Identify which cell holds the provided text, then report its [X, Y] central coordinate. 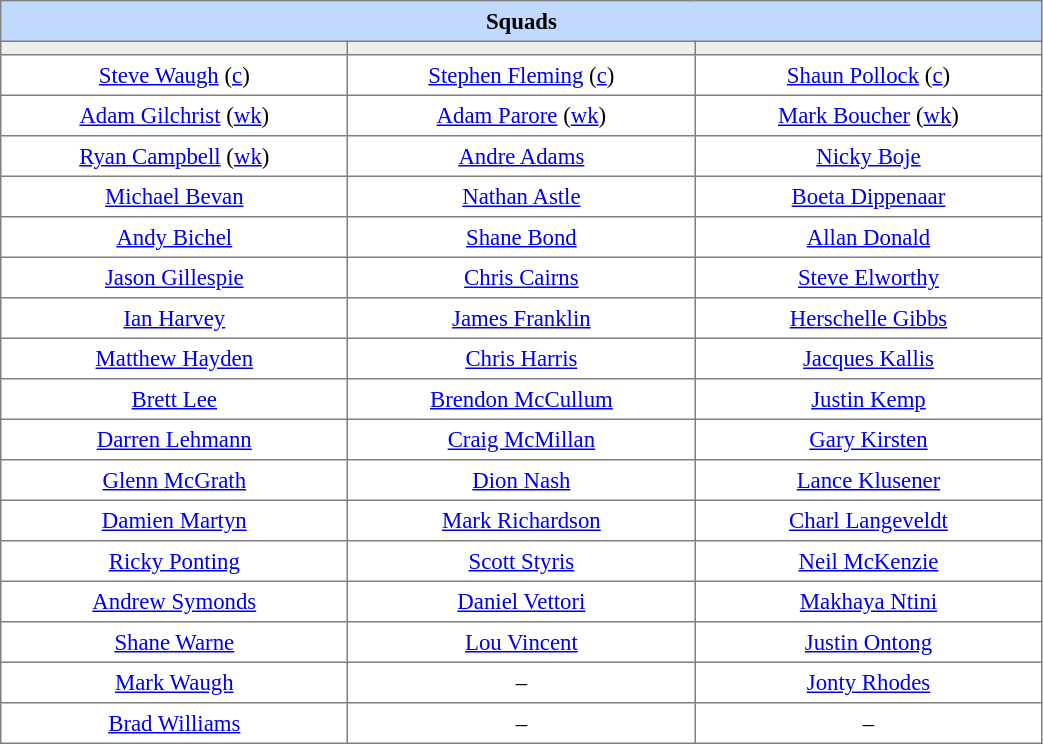
Shane Bond [522, 237]
Charl Langeveldt [868, 520]
Brad Williams [174, 723]
Neil McKenzie [868, 561]
Shaun Pollock (c) [868, 75]
Gary Kirsten [868, 439]
Andrew Symonds [174, 601]
Brett Lee [174, 399]
Jacques Kallis [868, 358]
Andy Bichel [174, 237]
Dion Nash [522, 480]
Adam Parore (wk) [522, 115]
Michael Bevan [174, 196]
Matthew Hayden [174, 358]
Jonty Rhodes [868, 682]
Steve Elworthy [868, 277]
Mark Boucher (wk) [868, 115]
Glenn McGrath [174, 480]
Darren Lehmann [174, 439]
Justin Kemp [868, 399]
Chris Cairns [522, 277]
Ricky Ponting [174, 561]
Andre Adams [522, 156]
Shane Warne [174, 642]
Nathan Astle [522, 196]
Jason Gillespie [174, 277]
Scott Styris [522, 561]
Boeta Dippenaar [868, 196]
Adam Gilchrist (wk) [174, 115]
Brendon McCullum [522, 399]
Daniel Vettori [522, 601]
Lance Klusener [868, 480]
Herschelle Gibbs [868, 318]
Chris Harris [522, 358]
Ryan Campbell (wk) [174, 156]
Mark Waugh [174, 682]
Nicky Boje [868, 156]
Ian Harvey [174, 318]
Allan Donald [868, 237]
Lou Vincent [522, 642]
Mark Richardson [522, 520]
Damien Martyn [174, 520]
Makhaya Ntini [868, 601]
Stephen Fleming (c) [522, 75]
James Franklin [522, 318]
Squads [522, 21]
Justin Ontong [868, 642]
Steve Waugh (c) [174, 75]
Craig McMillan [522, 439]
